For the text-containing cell, return its midpoint in [x, y] coordinate format. 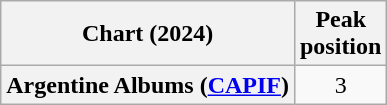
3 [340, 85]
Argentine Albums (CAPIF) [148, 85]
Chart (2024) [148, 34]
Peakposition [340, 34]
